Extract the [x, y] coordinate from the center of the cell holding the provided text.  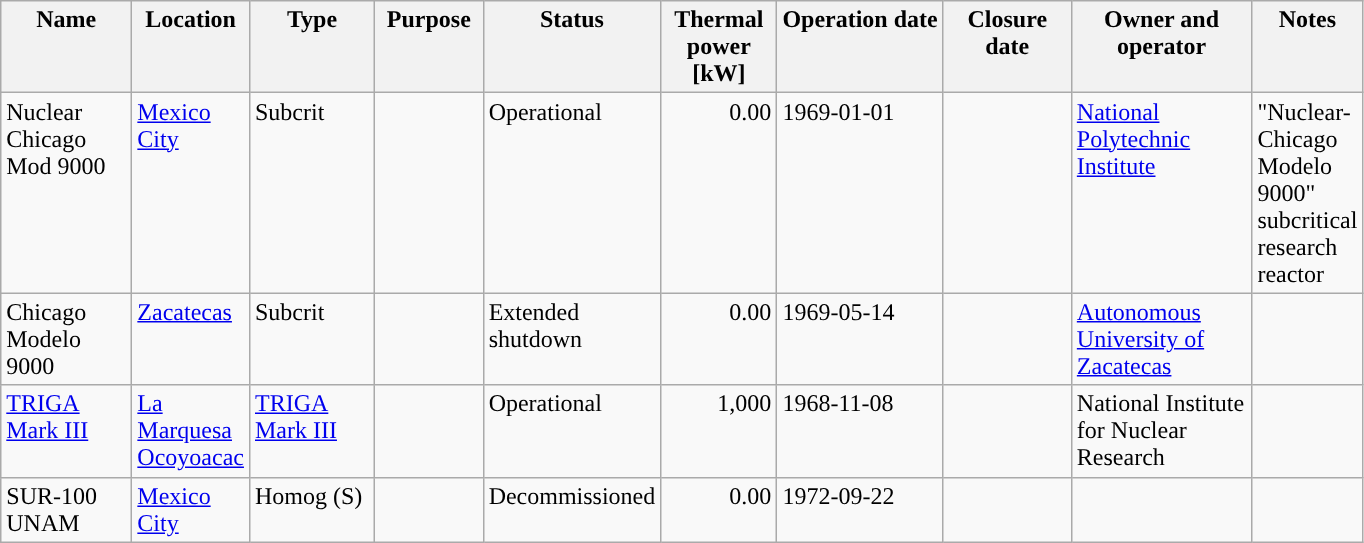
National Institute for Nuclear Research [1162, 431]
SUR-100 UNAM [66, 510]
1972-09-22 [860, 510]
Zacatecas [191, 339]
"Nuclear-Chicago Modelo 9000" subcritical research reactor [1308, 193]
Location [191, 47]
La Marquesa Ocoyoacac [191, 431]
Nuclear Chicago Mod 9000 [66, 193]
Decommissioned [572, 510]
1,000 [719, 431]
1968-11-08 [860, 431]
National Polytechnic Institute [1162, 193]
Closure date [1007, 47]
Name [66, 47]
Purpose [430, 47]
Operation date [860, 47]
Thermal power [kW] [719, 47]
Homog (S) [312, 510]
Chicago Modelo 9000 [66, 339]
Extended shutdown [572, 339]
Owner and operator [1162, 47]
1969-01-01 [860, 193]
Autonomous University of Zacatecas [1162, 339]
Type [312, 47]
1969-05-14 [860, 339]
Status [572, 47]
Notes [1308, 47]
